Provide the (x, y) coordinate of the cell's center where the given text is located.  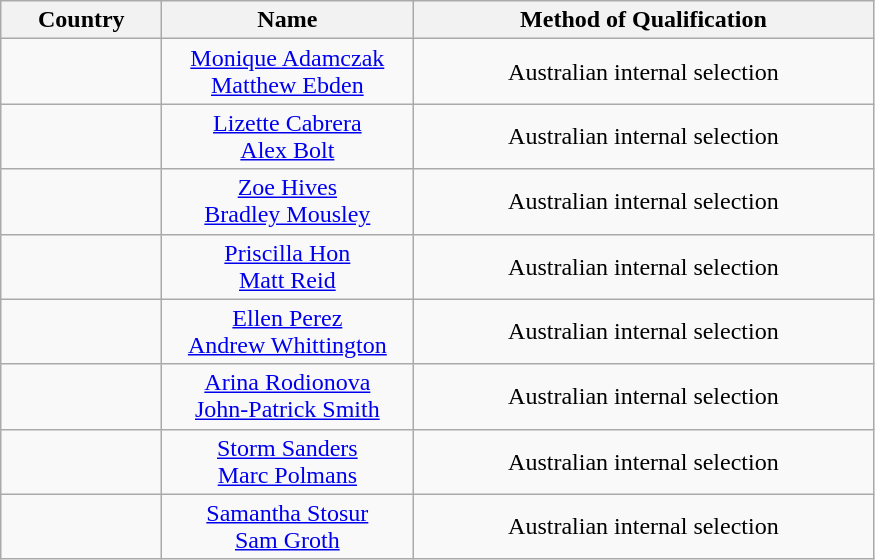
Lizette CabreraAlex Bolt (288, 136)
Zoe HivesBradley Mousley (288, 202)
Arina RodionovaJohn-Patrick Smith (288, 396)
Country (82, 20)
Monique AdamczakMatthew Ebden (288, 72)
Priscilla HonMatt Reid (288, 266)
Method of Qualification (644, 20)
Ellen PerezAndrew Whittington (288, 332)
Storm SandersMarc Polmans (288, 462)
Samantha StosurSam Groth (288, 526)
Name (288, 20)
